Extract the [X, Y] coordinate from the center of the cell holding the provided text.  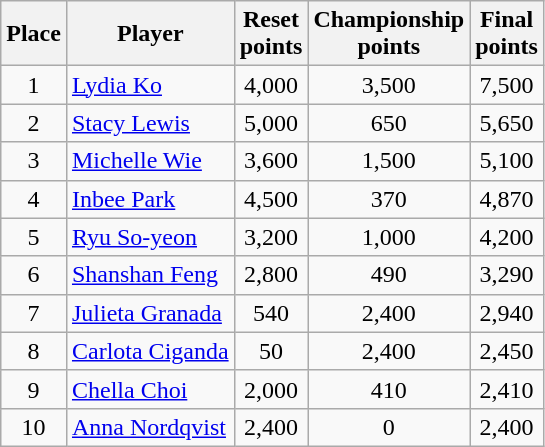
Michelle Wie [150, 161]
410 [389, 389]
4,870 [507, 199]
Carlota Ciganda [150, 351]
8 [34, 351]
4,200 [507, 237]
Player [150, 34]
1,000 [389, 237]
Championshippoints [389, 34]
650 [389, 123]
5,100 [507, 161]
Julieta Granada [150, 313]
Stacy Lewis [150, 123]
Inbee Park [150, 199]
2,000 [271, 389]
3,290 [507, 275]
7,500 [507, 85]
Resetpoints [271, 34]
0 [389, 427]
Ryu So-yeon [150, 237]
5,650 [507, 123]
50 [271, 351]
3,600 [271, 161]
Place [34, 34]
Shanshan Feng [150, 275]
3 [34, 161]
3,200 [271, 237]
3,500 [389, 85]
4 [34, 199]
9 [34, 389]
Lydia Ko [150, 85]
6 [34, 275]
7 [34, 313]
2,410 [507, 389]
5,000 [271, 123]
2,450 [507, 351]
2,800 [271, 275]
370 [389, 199]
4,500 [271, 199]
2,940 [507, 313]
5 [34, 237]
490 [389, 275]
2 [34, 123]
1 [34, 85]
Anna Nordqvist [150, 427]
Finalpoints [507, 34]
10 [34, 427]
Chella Choi [150, 389]
540 [271, 313]
4,000 [271, 85]
1,500 [389, 161]
